From the cell containing the given text, extract its center point as (X, Y) coordinate. 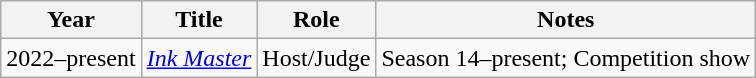
Role (316, 20)
Year (71, 20)
Title (199, 20)
Ink Master (199, 58)
Notes (566, 20)
Host/Judge (316, 58)
Season 14–present; Competition show (566, 58)
2022–present (71, 58)
